From the cell containing the given text, extract its center point as (X, Y) coordinate. 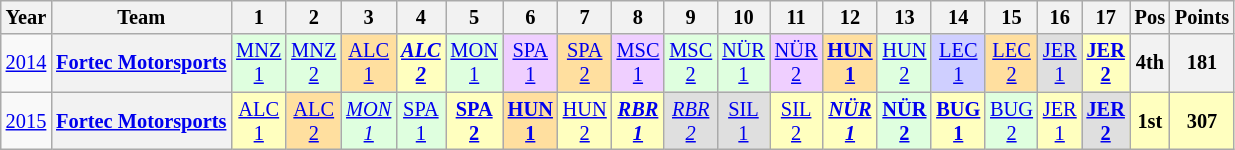
2014 (26, 63)
BUG1 (958, 121)
14 (958, 17)
15 (1012, 17)
1st (1150, 121)
307 (1202, 121)
3 (368, 17)
11 (796, 17)
Points (1202, 17)
1 (258, 17)
RBR2 (690, 121)
BUG2 (1012, 121)
RBR1 (638, 121)
2 (314, 17)
4th (1150, 63)
4 (420, 17)
LEC2 (1012, 63)
MNZ1 (258, 63)
Pos (1150, 17)
9 (690, 17)
LEC1 (958, 63)
MNZ2 (314, 63)
6 (530, 17)
17 (1106, 17)
16 (1060, 17)
SIL2 (796, 121)
13 (904, 17)
Year (26, 17)
2015 (26, 121)
8 (638, 17)
12 (850, 17)
MSC1 (638, 63)
7 (585, 17)
MSC2 (690, 63)
Team (141, 17)
5 (474, 17)
SIL1 (744, 121)
181 (1202, 63)
10 (744, 17)
